For the text-containing cell, return its midpoint in [x, y] coordinate format. 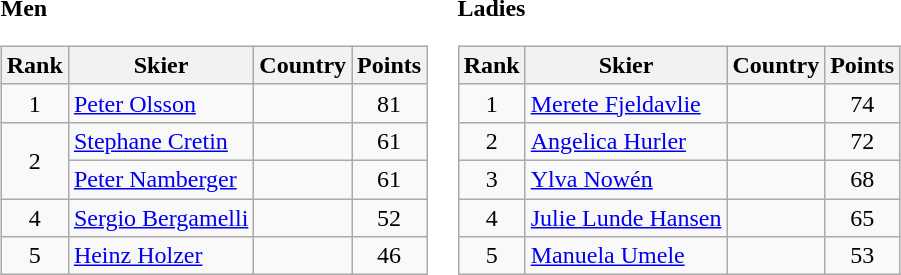
Peter Namberger [160, 179]
52 [390, 217]
68 [862, 179]
Ylva Nowén [626, 179]
Peter Olsson [160, 103]
81 [390, 103]
Manuela Umele [626, 256]
46 [390, 256]
74 [862, 103]
Julie Lunde Hansen [626, 217]
Sergio Bergamelli [160, 217]
Angelica Hurler [626, 141]
3 [492, 179]
53 [862, 256]
72 [862, 141]
Stephane Cretin [160, 141]
Merete Fjeldavlie [626, 103]
65 [862, 217]
Heinz Holzer [160, 256]
